Extract the (X, Y) coordinate from the center of the cell holding the provided text.  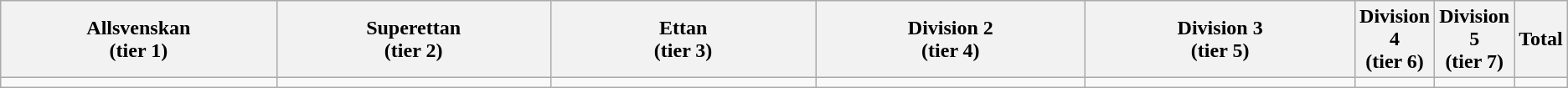
Division 5(tier 7) (1474, 39)
Allsvenskan(tier 1) (139, 39)
Ettan(tier 3) (683, 39)
Division 2(tier 4) (951, 39)
Division 4(tier 6) (1395, 39)
Superettan(tier 2) (414, 39)
Division 3(tier 5) (1220, 39)
Total (1541, 39)
